From the cell containing the given text, extract its center point as [x, y] coordinate. 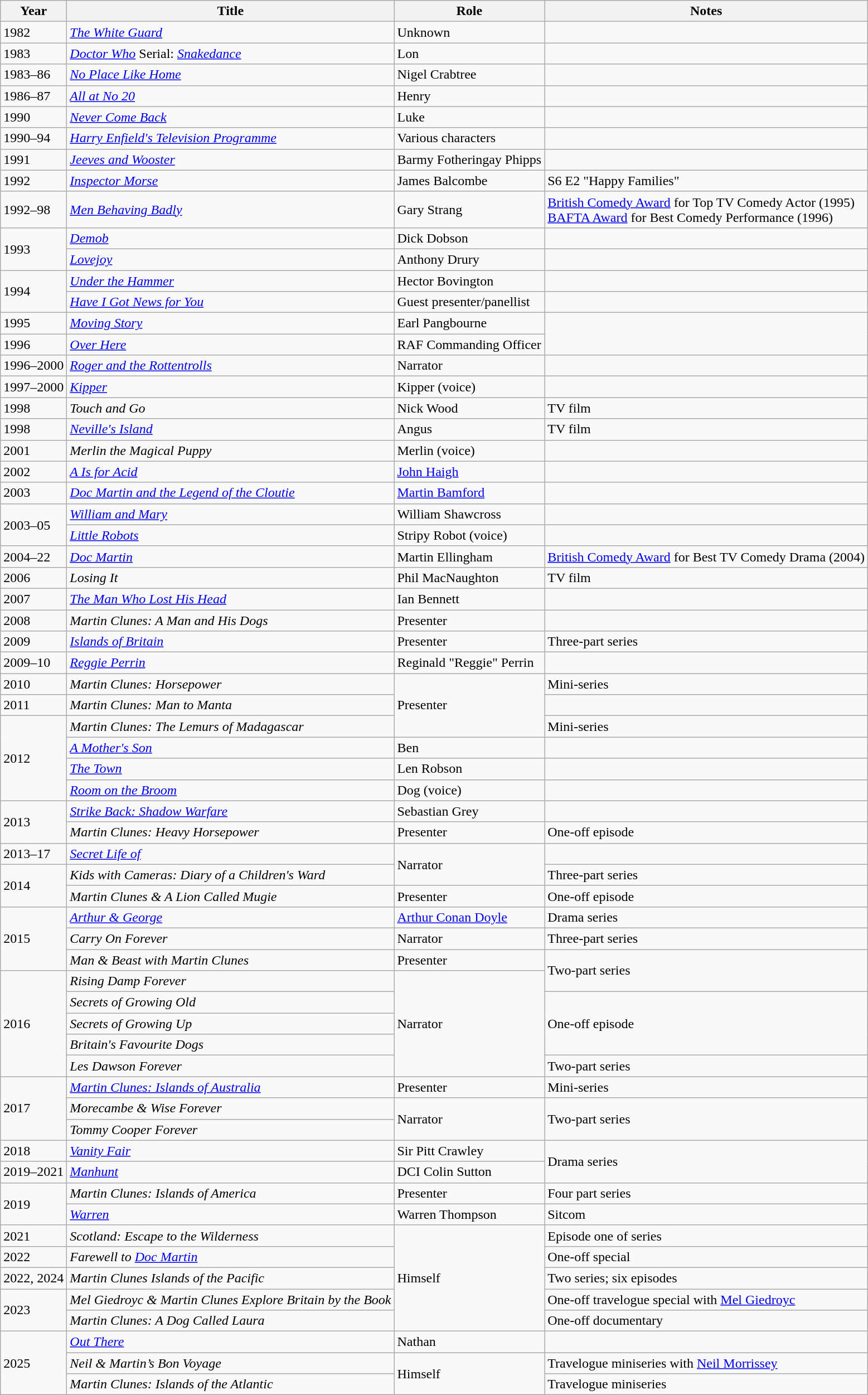
The Town [231, 769]
Arthur Conan Doyle [469, 917]
Gary Strang [469, 210]
Ben [469, 748]
Kids with Cameras: Diary of a Children's Ward [231, 875]
Mel Giedroyc & Martin Clunes Explore Britain by the Book [231, 1300]
2019–2021 [33, 1172]
2022 [33, 1257]
Room on the Broom [231, 790]
Stripy Robot (voice) [469, 535]
Episode one of series [706, 1236]
Carry On Forever [231, 938]
Guest presenter/panellist [469, 302]
Les Dawson Forever [231, 1066]
Reginald "Reggie" Perrin [469, 663]
Notes [706, 11]
Harry Enfield's Television Programme [231, 138]
Martin Clunes: The Lemurs of Madagascar [231, 726]
Vanity Fair [231, 1151]
Nathan [469, 1342]
2018 [33, 1151]
One-off documentary [706, 1321]
A Is for Acid [231, 472]
1983–86 [33, 75]
John Haigh [469, 472]
Martin Clunes: A Dog Called Laura [231, 1321]
Year [33, 11]
Martin Clunes & A Lion Called Mugie [231, 896]
Earl Pangbourne [469, 323]
2023 [33, 1310]
Unknown [469, 32]
2025 [33, 1363]
The White Guard [231, 32]
Touch and Go [231, 408]
Dick Dobson [469, 238]
The Man Who Lost His Head [231, 599]
2008 [33, 621]
1992–98 [33, 210]
2022, 2024 [33, 1278]
Travelogue miniseries with Neil Morrissey [706, 1363]
S6 E2 "Happy Families" [706, 181]
Title [231, 11]
2006 [33, 578]
Neville's Island [231, 429]
Over Here [231, 345]
Martin Clunes: Islands of Australia [231, 1087]
Len Robson [469, 769]
Have I Got News for You [231, 302]
RAF Commanding Officer [469, 345]
Angus [469, 429]
Demob [231, 238]
2007 [33, 599]
Four part series [706, 1193]
One-off special [706, 1257]
DCI Colin Sutton [469, 1172]
Travelogue miniseries [706, 1384]
Luke [469, 117]
William and Mary [231, 514]
Man & Beast with Martin Clunes [231, 960]
Martin Clunes: Islands of America [231, 1193]
Lovejoy [231, 259]
Martin Clunes: Heavy Horsepower [231, 832]
Merlin the Magical Puppy [231, 451]
2019 [33, 1204]
No Place Like Home [231, 75]
2012 [33, 758]
Hector Bovington [469, 280]
Britain's Favourite Dogs [231, 1045]
2013–17 [33, 854]
Ian Bennett [469, 599]
Warren [231, 1214]
Kipper [231, 387]
Martin Clunes: Islands of the Atlantic [231, 1384]
Martin Clunes: Horsepower [231, 684]
2013 [33, 822]
Out There [231, 1342]
2009 [33, 642]
2016 [33, 1024]
1996 [33, 345]
Sitcom [706, 1214]
Kipper (voice) [469, 387]
Anthony Drury [469, 259]
Nick Wood [469, 408]
Farewell to Doc Martin [231, 1257]
Sir Pitt Crawley [469, 1151]
2017 [33, 1108]
Never Come Back [231, 117]
Morecambe & Wise Forever [231, 1108]
Inspector Morse [231, 181]
Martin Ellingham [469, 556]
1986–87 [33, 96]
Strike Back: Shadow Warfare [231, 811]
Martin Clunes: A Man and His Dogs [231, 621]
Martin Clunes Islands of the Pacific [231, 1278]
Henry [469, 96]
Moving Story [231, 323]
2001 [33, 451]
Doc Martin and the Legend of the Cloutie [231, 493]
Barmy Fotheringay Phipps [469, 159]
Role [469, 11]
Merlin (voice) [469, 451]
1997–2000 [33, 387]
All at No 20 [231, 96]
Various characters [469, 138]
British Comedy Award for Top TV Comedy Actor (1995)BAFTA Award for Best Comedy Performance (1996) [706, 210]
Secrets of Growing Old [231, 1002]
1982 [33, 32]
1996–2000 [33, 366]
One-off travelogue special with Mel Giedroyc [706, 1300]
Rising Damp Forever [231, 981]
Little Robots [231, 535]
Martin Clunes: Man to Manta [231, 705]
2004–22 [33, 556]
Tommy Cooper Forever [231, 1130]
2009–10 [33, 663]
1992 [33, 181]
Nigel Crabtree [469, 75]
Jeeves and Wooster [231, 159]
Doctor Who Serial: Snakedance [231, 54]
2003–05 [33, 525]
1990 [33, 117]
1991 [33, 159]
Lon [469, 54]
Secrets of Growing Up [231, 1024]
2002 [33, 472]
Reggie Perrin [231, 663]
1990–94 [33, 138]
2010 [33, 684]
1983 [33, 54]
Warren Thompson [469, 1214]
1993 [33, 249]
2003 [33, 493]
James Balcombe [469, 181]
2011 [33, 705]
Neil & Martin’s Bon Voyage [231, 1363]
Under the Hammer [231, 280]
Dog (voice) [469, 790]
Secret Life of [231, 854]
Sebastian Grey [469, 811]
British Comedy Award for Best TV Comedy Drama (2004) [706, 556]
A Mother's Son [231, 748]
Doc Martin [231, 556]
Martin Bamford [469, 493]
1994 [33, 291]
2015 [33, 938]
Manhunt [231, 1172]
Islands of Britain [231, 642]
Scotland: Escape to the Wilderness [231, 1236]
Losing It [231, 578]
Men Behaving Badly [231, 210]
Arthur & George [231, 917]
William Shawcross [469, 514]
2014 [33, 885]
Two series; six episodes [706, 1278]
Roger and the Rottentrolls [231, 366]
1995 [33, 323]
2021 [33, 1236]
Phil MacNaughton [469, 578]
